Determine the [X, Y] coordinate at the center of the cell enclosing the given text.  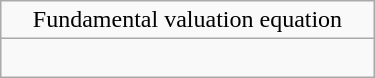
Fundamental valuation equation [188, 20]
